Capture the cell that displays the provided text and extract its [X, Y] central coordinate. 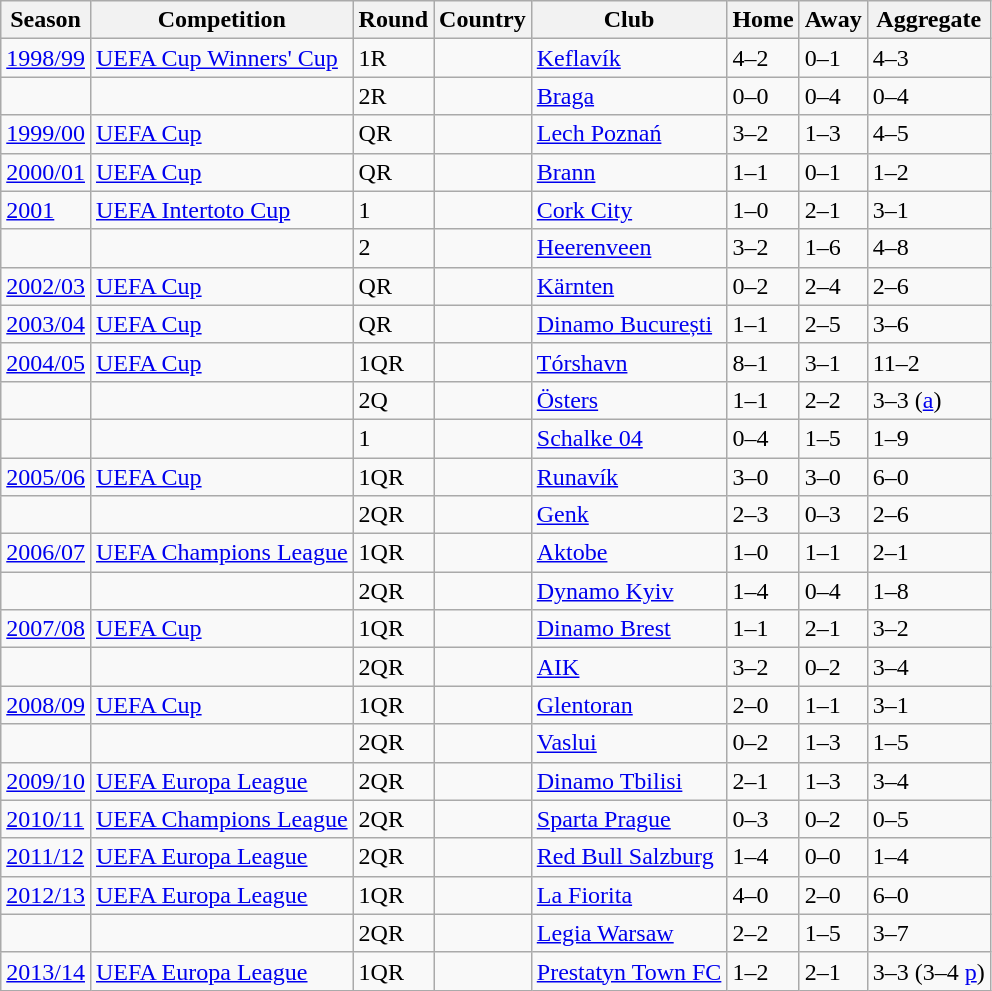
Keflavík [629, 58]
4–2 [763, 58]
Genk [629, 515]
Sparta Prague [629, 819]
2010/11 [46, 819]
11–2 [928, 362]
4–5 [928, 134]
4–0 [763, 895]
Glentoran [629, 705]
Prestatyn Town FC [629, 971]
2009/10 [46, 781]
4–8 [928, 248]
Brann [629, 172]
2006/07 [46, 553]
1999/00 [46, 134]
8–1 [763, 362]
3–3 (3–4 p) [928, 971]
Cork City [629, 210]
2011/12 [46, 857]
2–4 [833, 286]
Östers [629, 400]
4–3 [928, 58]
2Q [393, 400]
Round [393, 20]
2002/03 [46, 286]
3–6 [928, 324]
Runavík [629, 477]
2005/06 [46, 477]
Season [46, 20]
UEFA Intertoto Cup [222, 210]
Legia Warsaw [629, 933]
Lech Poznań [629, 134]
2013/14 [46, 971]
Schalke 04 [629, 438]
1–6 [833, 248]
La Fiorita [629, 895]
Club [629, 20]
3–7 [928, 933]
Red Bull Salzburg [629, 857]
Dynamo Kyiv [629, 591]
1–8 [928, 591]
0–5 [928, 819]
Dinamo Tbilisi [629, 781]
3–3 (a) [928, 400]
2 [393, 248]
Braga [629, 96]
2008/09 [46, 705]
Dinamo București [629, 324]
Kärnten [629, 286]
AIK [629, 667]
2004/05 [46, 362]
1–9 [928, 438]
Aggregate [928, 20]
Heerenveen [629, 248]
2001 [46, 210]
Vaslui [629, 743]
2003/04 [46, 324]
2000/01 [46, 172]
Home [763, 20]
Tórshavn [629, 362]
UEFA Cup Winners' Cup [222, 58]
Competition [222, 20]
Dinamo Brest [629, 629]
2007/08 [46, 629]
2–3 [763, 515]
1R [393, 58]
Country [483, 20]
Away [833, 20]
2R [393, 96]
2012/13 [46, 895]
2–5 [833, 324]
1998/99 [46, 58]
Aktobe [629, 553]
